Provide the (X, Y) coordinate of the cell's center where the given text is located.  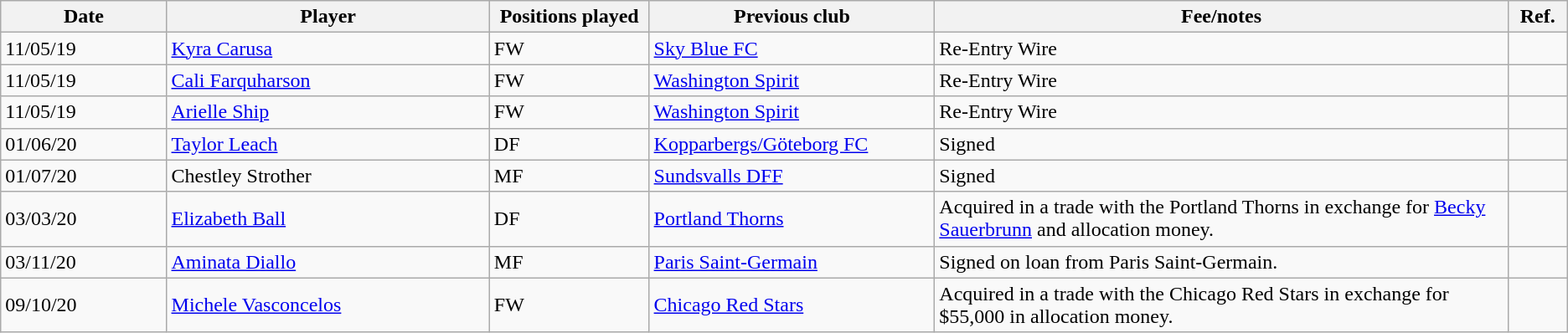
Fee/notes (1221, 17)
Ref. (1538, 17)
Chicago Red Stars (792, 305)
09/10/20 (84, 305)
Taylor Leach (328, 144)
Previous club (792, 17)
Chestley Strother (328, 176)
Michele Vasconcelos (328, 305)
Signed on loan from Paris Saint-Germain. (1221, 262)
Elizabeth Ball (328, 219)
Acquired in a trade with the Chicago Red Stars in exchange for $55,000 in allocation money. (1221, 305)
Portland Thorns (792, 219)
Player (328, 17)
01/06/20 (84, 144)
Kopparbergs/Göteborg FC (792, 144)
Cali Farquharson (328, 80)
Date (84, 17)
03/11/20 (84, 262)
Paris Saint-Germain (792, 262)
Positions played (570, 17)
01/07/20 (84, 176)
Aminata Diallo (328, 262)
Acquired in a trade with the Portland Thorns in exchange for Becky Sauerbrunn and allocation money. (1221, 219)
03/03/20 (84, 219)
Kyra Carusa (328, 49)
Arielle Ship (328, 112)
Sundsvalls DFF (792, 176)
Sky Blue FC (792, 49)
